Output the (x, y) coordinate of the center of the cell containing the given text.  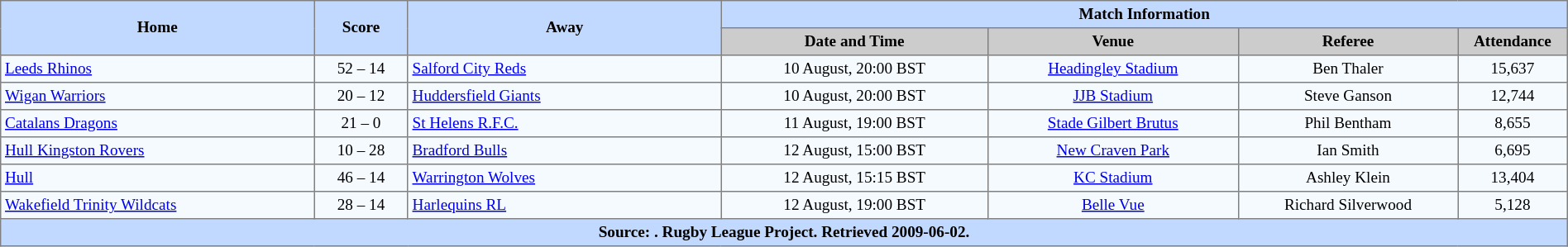
Ben Thaler (1348, 69)
Leeds Rhinos (157, 69)
New Craven Park (1113, 150)
Attendance (1513, 41)
Catalans Dragons (157, 124)
Hull Kingston Rovers (157, 150)
Headingley Stadium (1113, 69)
15,637 (1513, 69)
52 – 14 (361, 69)
Stade Gilbert Brutus (1113, 124)
Ian Smith (1348, 150)
8,655 (1513, 124)
46 – 14 (361, 178)
Wigan Warriors (157, 96)
5,128 (1513, 205)
Belle Vue (1113, 205)
28 – 14 (361, 205)
Bradford Bulls (564, 150)
Ashley Klein (1348, 178)
Match Information (1145, 15)
Date and Time (854, 41)
Wakefield Trinity Wildcats (157, 205)
Score (361, 28)
Venue (1113, 41)
Phil Bentham (1348, 124)
20 – 12 (361, 96)
St Helens R.F.C. (564, 124)
21 – 0 (361, 124)
13,404 (1513, 178)
11 August, 19:00 BST (854, 124)
12,744 (1513, 96)
JJB Stadium (1113, 96)
10 – 28 (361, 150)
Home (157, 28)
Hull (157, 178)
Source: . Rugby League Project. Retrieved 2009-06-02. (784, 233)
Away (564, 28)
Richard Silverwood (1348, 205)
KC Stadium (1113, 178)
Salford City Reds (564, 69)
Referee (1348, 41)
12 August, 19:00 BST (854, 205)
12 August, 15:00 BST (854, 150)
Warrington Wolves (564, 178)
Harlequins RL (564, 205)
Steve Ganson (1348, 96)
Huddersfield Giants (564, 96)
6,695 (1513, 150)
12 August, 15:15 BST (854, 178)
